Find where the given text appears and provide that cell's center as (X, Y) coordinate. 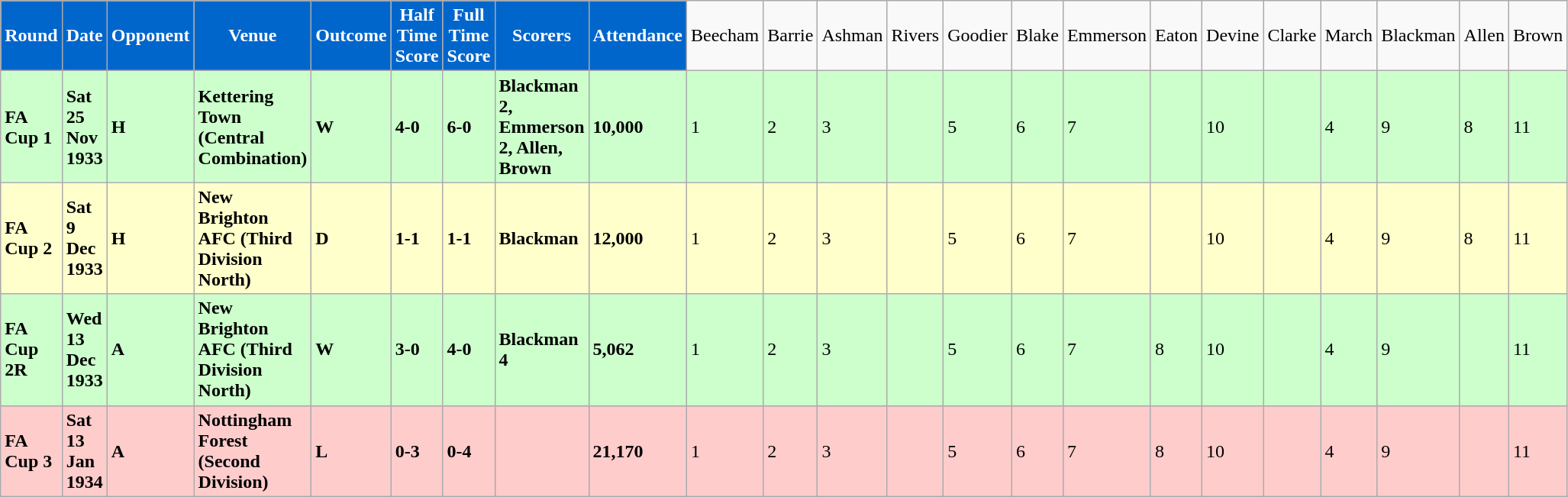
Wed 13 Dec 1933 (84, 350)
Devine (1233, 36)
Eaton (1176, 36)
Full Time Score (469, 36)
Blackman 2, Emmerson 2, Allen, Brown (542, 127)
Beecham (724, 36)
FA Cup 2 (31, 238)
21,170 (637, 450)
Blackman 4 (542, 350)
3-0 (417, 350)
Clarke (1292, 36)
Round (31, 36)
Sat 13 Jan 1934 (84, 450)
Nottingham Forest (Second Division) (253, 450)
Kettering Town (Central Combination) (253, 127)
5,062 (637, 350)
Barrie (791, 36)
Venue (253, 36)
0-3 (417, 450)
FA Cup 2R (31, 350)
Blake (1037, 36)
Sat 25 Nov 1933 (84, 127)
Allen (1484, 36)
10,000 (637, 127)
FA Cup 3 (31, 450)
March (1349, 36)
Emmerson (1107, 36)
Outcome (351, 36)
Scorers (542, 36)
Ashman (852, 36)
Date (84, 36)
0-4 (469, 450)
L (351, 450)
Opponent (150, 36)
Goodier (978, 36)
Half Time Score (417, 36)
Rivers (915, 36)
Brown (1537, 36)
12,000 (637, 238)
6-0 (469, 127)
Attendance (637, 36)
Sat 9 Dec 1933 (84, 238)
D (351, 238)
FA Cup 1 (31, 127)
